Return (X, Y) of the center of cell containing provided text 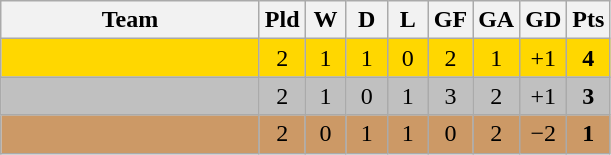
D (366, 20)
Pts (588, 20)
Team (130, 20)
GA (496, 20)
L (408, 20)
4 (588, 58)
Pld (282, 20)
GD (544, 20)
−2 (544, 134)
W (326, 20)
GF (450, 20)
